Capture the cell that displays the provided text and extract its (X, Y) central coordinate. 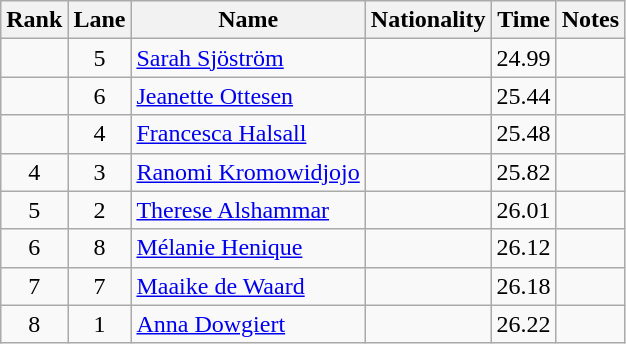
Nationality (428, 20)
26.18 (524, 286)
Jeanette Ottesen (248, 96)
Lane (100, 20)
Notes (590, 20)
Mélanie Henique (248, 248)
Time (524, 20)
24.99 (524, 58)
26.22 (524, 324)
25.82 (524, 172)
Francesca Halsall (248, 134)
3 (100, 172)
Maaike de Waard (248, 286)
Rank (34, 20)
Name (248, 20)
25.44 (524, 96)
Sarah Sjöström (248, 58)
26.12 (524, 248)
Therese Alshammar (248, 210)
2 (100, 210)
Anna Dowgiert (248, 324)
1 (100, 324)
25.48 (524, 134)
Ranomi Kromowidjojo (248, 172)
26.01 (524, 210)
